Locate the cell with the specified text and output its (X, Y) center coordinate. 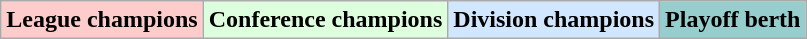
League champions (102, 20)
Conference champions (326, 20)
Playoff berth (733, 20)
Division champions (554, 20)
